Determine the [x, y] coordinate at the center of the cell enclosing the given text.  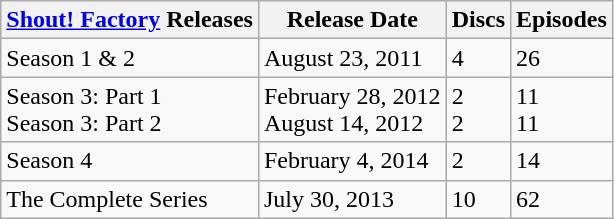
10 [478, 199]
August 23, 2011 [352, 58]
Release Date [352, 20]
Episodes [562, 20]
Shout! Factory Releases [130, 20]
The Complete Series [130, 199]
February 28, 2012August 14, 2012 [352, 110]
26 [562, 58]
February 4, 2014 [352, 161]
62 [562, 199]
Season 1 & 2 [130, 58]
1111 [562, 110]
4 [478, 58]
Season 3: Part 1Season 3: Part 2 [130, 110]
2 [478, 161]
22 [478, 110]
Season 4 [130, 161]
Discs [478, 20]
July 30, 2013 [352, 199]
14 [562, 161]
